Search for the cell housing the specified text and yield its [X, Y] center coordinate. 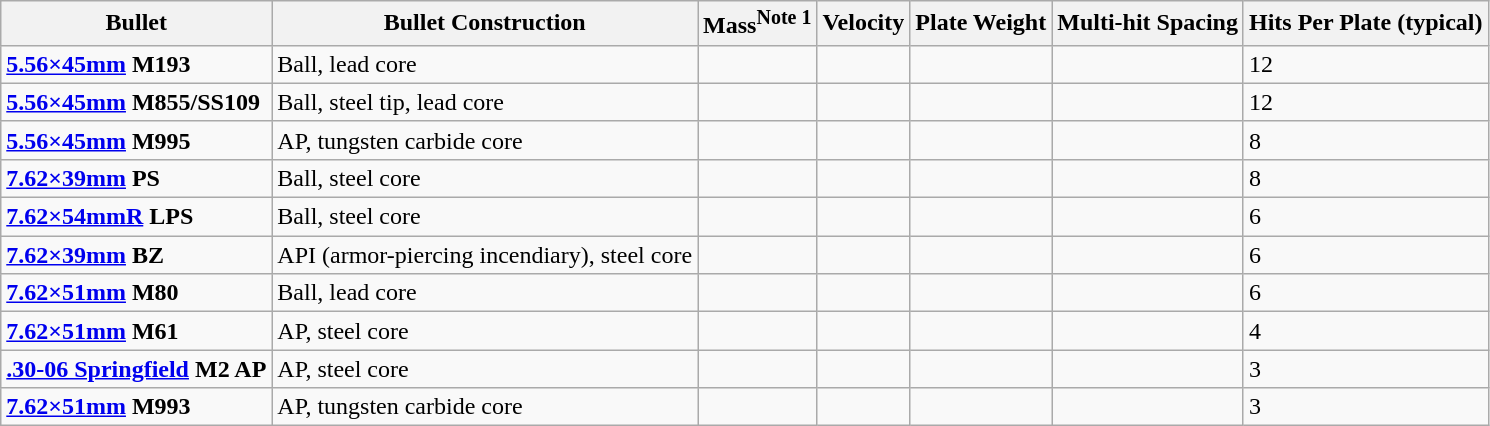
Hits Per Plate (typical) [1366, 24]
5.56×45mm M193 [136, 64]
5.56×45mm M995 [136, 140]
7.62×51mm M80 [136, 293]
Ball, steel tip, lead core [485, 102]
.30-06 Springfield M2 AP [136, 369]
7.62×51mm M993 [136, 407]
API (armor-piercing incendiary), steel core [485, 255]
Multi-hit Spacing [1148, 24]
Velocity [864, 24]
7.62×39mm PS [136, 178]
7.62×39mm BZ [136, 255]
5.56×45mm M855/SS109 [136, 102]
Bullet [136, 24]
MassNote 1 [758, 24]
7.62×54mmR LPS [136, 217]
Plate Weight [981, 24]
Bullet Construction [485, 24]
4 [1366, 331]
7.62×51mm M61 [136, 331]
